Extract the [x, y] coordinate from the center of the cell holding the provided text.  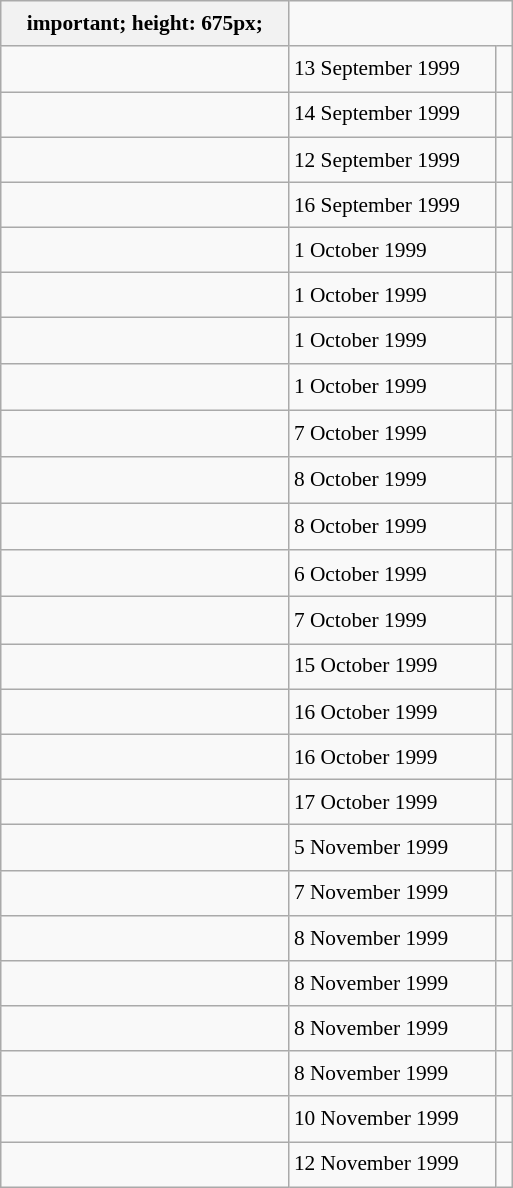
14 September 1999 [392, 114]
6 October 1999 [392, 574]
10 November 1999 [392, 1118]
7 November 1999 [392, 892]
important; height: 675px; [145, 24]
16 September 1999 [392, 204]
12 November 1999 [392, 1164]
12 September 1999 [392, 160]
13 September 1999 [392, 68]
5 November 1999 [392, 848]
17 October 1999 [392, 802]
15 October 1999 [392, 666]
